Detect which cell encompasses the target text, then output its (x, y) center coordinate. 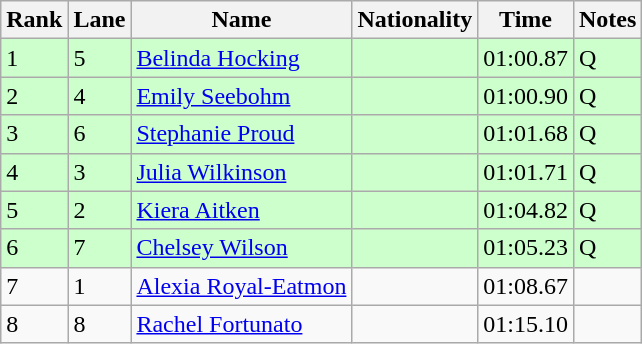
Rachel Fortunato (242, 324)
Belinda Hocking (242, 58)
01:01.68 (526, 134)
Emily Seebohm (242, 96)
Lane (100, 20)
01:05.23 (526, 248)
Nationality (415, 20)
Notes (607, 20)
Stephanie Proud (242, 134)
01:15.10 (526, 324)
Chelsey Wilson (242, 248)
01:01.71 (526, 172)
01:00.90 (526, 96)
01:08.67 (526, 286)
Time (526, 20)
01:00.87 (526, 58)
Julia Wilkinson (242, 172)
01:04.82 (526, 210)
Name (242, 20)
Rank (34, 20)
Alexia Royal-Eatmon (242, 286)
Kiera Aitken (242, 210)
